Scan for the cell matching the given text and deliver its (X, Y) coordinate at center. 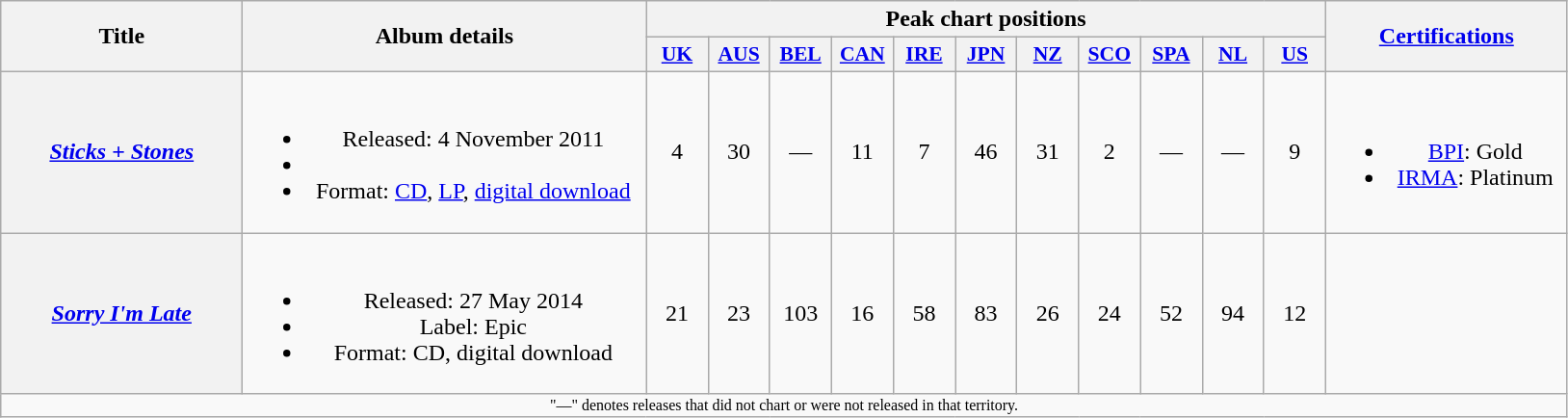
UK (677, 55)
AUS (739, 55)
CAN (862, 55)
IRE (924, 55)
SCO (1110, 55)
24 (1110, 314)
46 (986, 152)
Released: 27 May 2014Label: EpicFormat: CD, digital download (445, 314)
Sticks + Stones (121, 152)
"—" denotes releases that did not chart or were not released in that territory. (784, 405)
30 (739, 152)
4 (677, 152)
94 (1233, 314)
52 (1171, 314)
Sorry I'm Late (121, 314)
NZ (1048, 55)
BEL (800, 55)
7 (924, 152)
21 (677, 314)
83 (986, 314)
Peak chart positions (986, 19)
SPA (1171, 55)
Released: 4 November 2011Format: CD, LP, digital download (445, 152)
12 (1294, 314)
Title (121, 37)
JPN (986, 55)
103 (800, 314)
16 (862, 314)
31 (1048, 152)
Certifications (1447, 37)
23 (739, 314)
9 (1294, 152)
BPI: GoldIRMA: Platinum (1447, 152)
11 (862, 152)
Album details (445, 37)
2 (1110, 152)
58 (924, 314)
NL (1233, 55)
US (1294, 55)
26 (1048, 314)
